Output the [X, Y] coordinate of the center of the cell containing the given text.  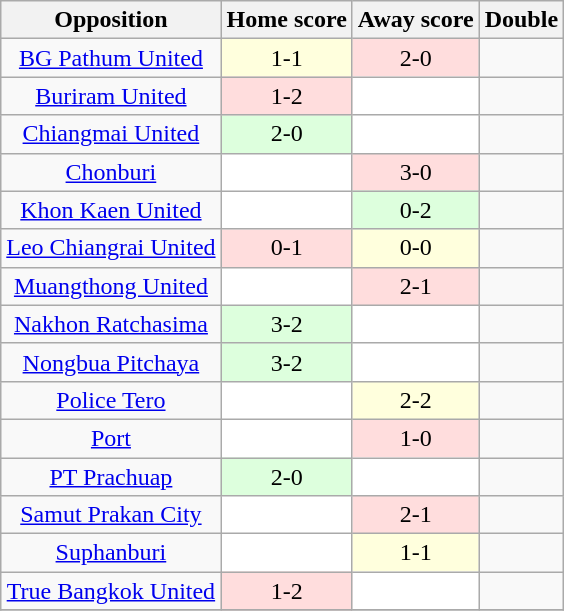
Home score [286, 20]
Chiangmai United [111, 134]
Port [111, 438]
Samut Prakan City [111, 515]
Nakhon Ratchasima [111, 324]
Khon Kaen United [111, 210]
Double [521, 20]
Suphanburi [111, 553]
0-1 [286, 248]
Chonburi [111, 172]
BG Pathum United [111, 58]
0-0 [416, 248]
Leo Chiangrai United [111, 248]
Nongbua Pitchaya [111, 362]
Opposition [111, 20]
Police Tero [111, 400]
PT Prachuap [111, 477]
Away score [416, 20]
True Bangkok United [111, 591]
Muangthong United [111, 286]
0-2 [416, 210]
3-0 [416, 172]
2-2 [416, 400]
Buriram United [111, 96]
1-0 [416, 438]
